Output the (x, y) coordinate of the center of the cell containing the given text.  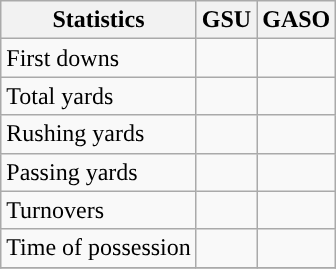
Statistics (99, 20)
Total yards (99, 96)
Time of possession (99, 248)
Rushing yards (99, 134)
GASO (296, 20)
Passing yards (99, 172)
First downs (99, 58)
GSU (226, 20)
Turnovers (99, 210)
